Extract the [x, y] coordinate from the center of the cell holding the provided text.  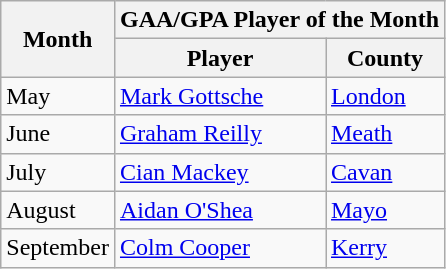
Player [220, 58]
Month [58, 39]
Cian Mackey [220, 172]
London [386, 96]
County [386, 58]
Kerry [386, 248]
June [58, 134]
Cavan [386, 172]
Meath [386, 134]
August [58, 210]
Mark Gottsche [220, 96]
Colm Cooper [220, 248]
Graham Reilly [220, 134]
September [58, 248]
July [58, 172]
May [58, 96]
Aidan O'Shea [220, 210]
Mayo [386, 210]
GAA/GPA Player of the Month [279, 20]
